Return (x, y) of the center of cell containing provided text 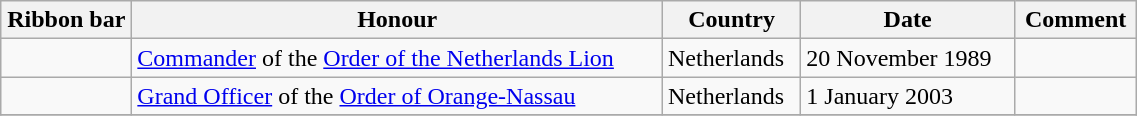
Date (908, 20)
Grand Officer of the Order of Orange-Nassau (398, 96)
Honour (398, 20)
1 January 2003 (908, 96)
Country (732, 20)
Comment (1075, 20)
Ribbon bar (66, 20)
20 November 1989 (908, 58)
Commander of the Order of the Netherlands Lion (398, 58)
